Find where the given text appears and provide that cell's center as [x, y] coordinate. 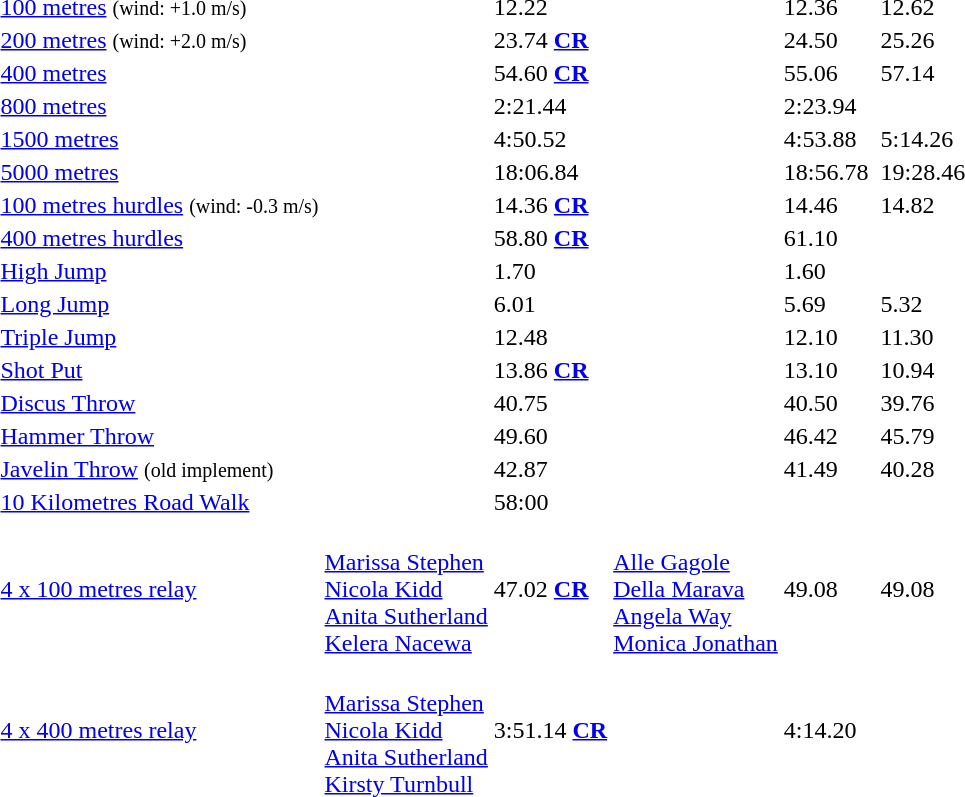
2:23.94 [826, 106]
14.46 [826, 205]
13.10 [826, 370]
47.02 CR [550, 589]
54.60 CR [550, 73]
12.48 [550, 337]
4:53.88 [826, 139]
49.08 [826, 589]
58:00 [550, 502]
Marissa Stephen Nicola Kidd Anita Sutherland Kelera Nacewa [406, 589]
13.86 CR [550, 370]
12.10 [826, 337]
2:21.44 [550, 106]
46.42 [826, 436]
58.80 CR [550, 238]
14.36 CR [550, 205]
40.75 [550, 403]
1.60 [826, 271]
1.70 [550, 271]
Alle Gagole Della Marava Angela Way Monica Jonathan [696, 589]
5.69 [826, 304]
42.87 [550, 469]
61.10 [826, 238]
41.49 [826, 469]
40.50 [826, 403]
18:56.78 [826, 172]
24.50 [826, 40]
49.60 [550, 436]
4:50.52 [550, 139]
6.01 [550, 304]
18:06.84 [550, 172]
55.06 [826, 73]
23.74 CR [550, 40]
